Capture the cell that displays the provided text and extract its (x, y) central coordinate. 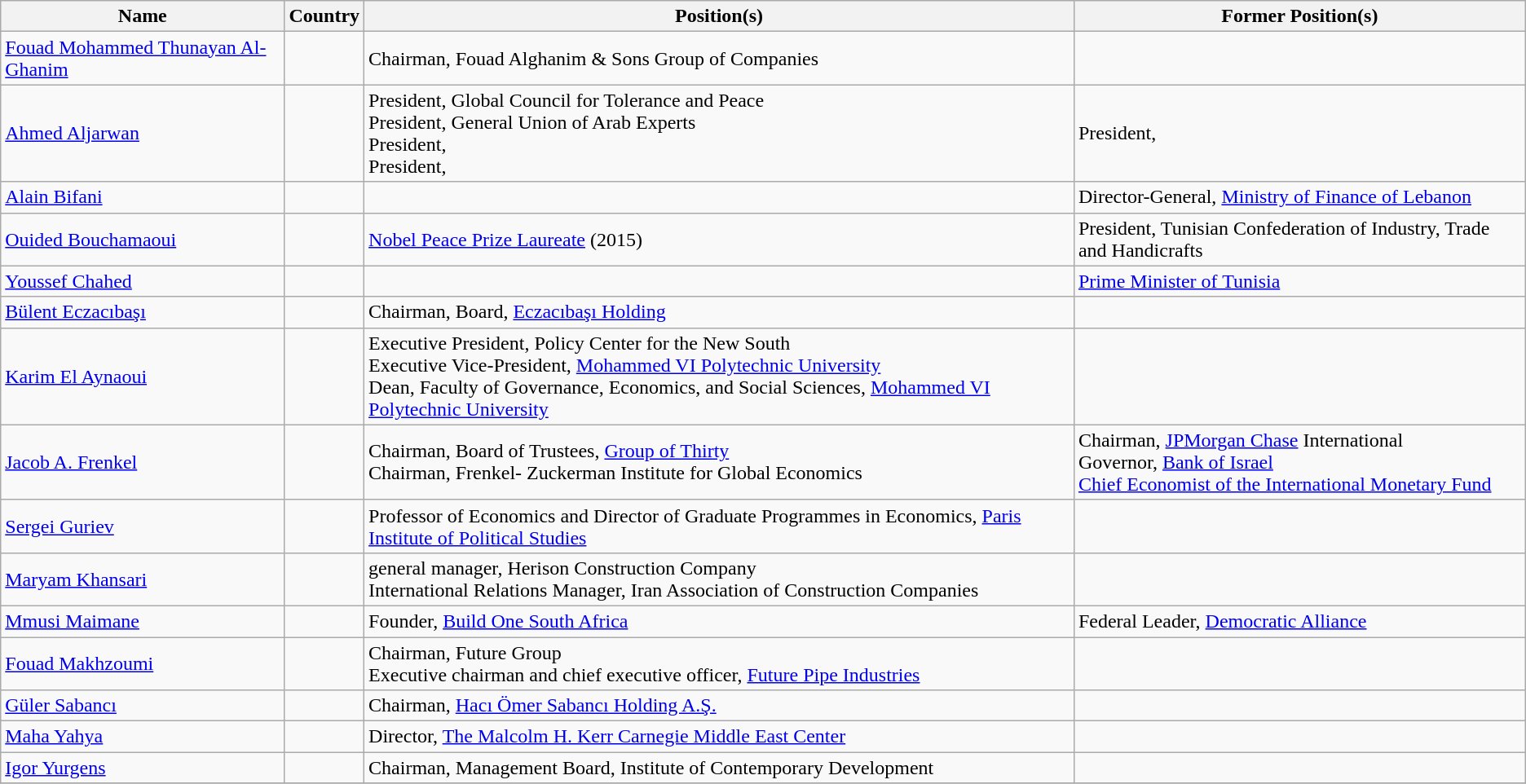
Founder, Build One South Africa (719, 621)
Chairman, Board, Eczacıbaşı Holding (719, 312)
Chairman, Board of Trustees, Group of ThirtyChairman, Frenkel- Zuckerman Institute for Global Economics (719, 462)
Nobel Peace Prize Laureate (2015) (719, 240)
President, Tunisian Confederation of Industry, Trade and Handicrafts (1299, 240)
President, (1299, 134)
Karim El Aynaoui (143, 377)
Igor Yurgens (143, 768)
Former Position(s) (1299, 16)
Director, The Malcolm H. Kerr Carnegie Middle East Center (719, 737)
Güler Sabancı (143, 706)
Maha Yahya (143, 737)
Professor of Economics and Director of Graduate Programmes in Economics, Paris Institute of Political Studies (719, 526)
Alain Bifani (143, 197)
Ahmed Aljarwan (143, 134)
Fouad Mohammed Thunayan Al-Ghanim (143, 59)
Director-General, Ministry of Finance of Lebanon (1299, 197)
Position(s) (719, 16)
Ouided Bouchamaoui (143, 240)
Mmusi Maimane (143, 621)
President, Global Council for Tolerance and PeacePresident, General Union of Arab ExpertsPresident, President, (719, 134)
general manager, Herison Construction CompanyInternational Relations Manager, Iran Association of Construction Companies (719, 579)
Chairman, Management Board, Institute of Contemporary Development (719, 768)
Maryam Khansari (143, 579)
Fouad Makhzoumi (143, 663)
Chairman, Future GroupExecutive chairman and chief executive officer, Future Pipe Industries (719, 663)
Sergei Guriev (143, 526)
Jacob A. Frenkel (143, 462)
Federal Leader, Democratic Alliance (1299, 621)
Chairman, Hacı Ömer Sabancı Holding A.Ş. (719, 706)
Youssef Chahed (143, 281)
Prime Minister of Tunisia (1299, 281)
Country (324, 16)
Bülent Eczacıbaşı (143, 312)
Chairman, JPMorgan Chase InternationalGovernor, Bank of IsraelChief Economist of the International Monetary Fund (1299, 462)
Chairman, Fouad Alghanim & Sons Group of Companies (719, 59)
Name (143, 16)
